Find where the given text appears and provide that cell's center as (X, Y) coordinate. 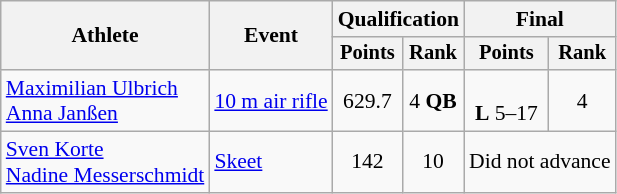
10 m air rifle (270, 100)
4 QB (433, 100)
142 (368, 162)
Did not advance (540, 162)
L 5–17 (506, 100)
Maximilian UlbrichAnna Janßen (106, 100)
4 (582, 100)
Event (270, 36)
Athlete (106, 36)
Sven KorteNadine Messerschmidt (106, 162)
10 (433, 162)
Final (540, 19)
629.7 (368, 100)
Qualification (398, 19)
Skeet (270, 162)
